Pinpoint the cell where the given text exists, returning its (x, y) midpoint coordinate. 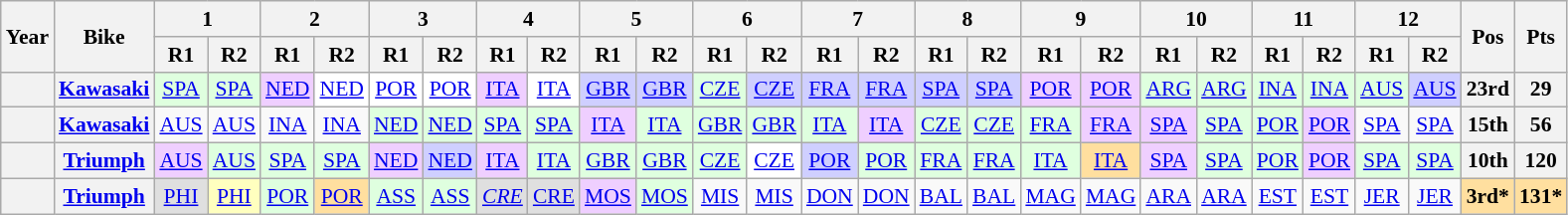
4 (529, 19)
10 (1195, 19)
Pos (1487, 36)
8 (968, 19)
6 (748, 19)
120 (1541, 161)
3rd* (1487, 196)
23rd (1487, 90)
Bike (103, 36)
12 (1408, 19)
9 (1080, 19)
15th (1487, 125)
29 (1541, 90)
11 (1304, 19)
7 (858, 19)
131* (1541, 196)
56 (1541, 125)
1 (207, 19)
Pts (1541, 36)
10th (1487, 161)
2 (314, 19)
5 (636, 19)
Year (28, 36)
3 (424, 19)
